Scan for the cell matching the given text and deliver its [X, Y] coordinate at center. 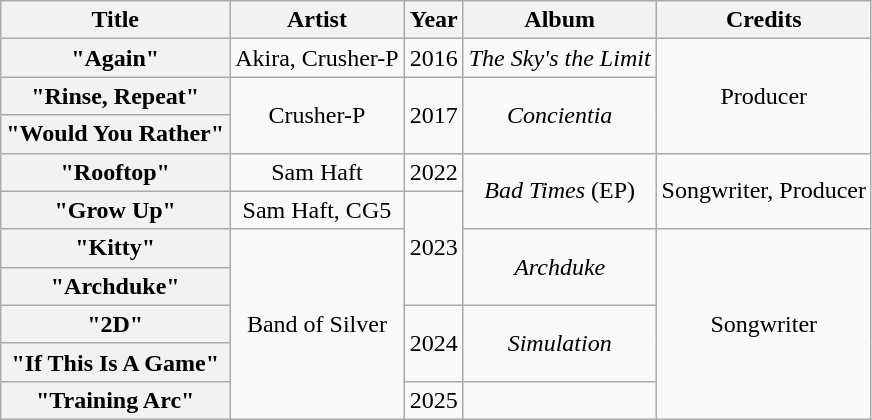
"Training Arc" [116, 400]
Album [560, 20]
Concientia [560, 115]
Artist [318, 20]
"Would You Rather" [116, 134]
"2D" [116, 324]
Crusher-P [318, 115]
"Rooftop" [116, 172]
"Again" [116, 58]
2024 [434, 343]
Songwriter, Producer [764, 191]
Sam Haft, CG5 [318, 210]
Bad Times (EP) [560, 191]
Simulation [560, 343]
Producer [764, 96]
Sam Haft [318, 172]
The Sky's the Limit [560, 58]
"Archduke" [116, 286]
"If This Is A Game" [116, 362]
2025 [434, 400]
"Kitty" [116, 248]
Akira, Crusher-P [318, 58]
"Grow Up" [116, 210]
Title [116, 20]
2023 [434, 248]
Credits [764, 20]
Year [434, 20]
Band of Silver [318, 324]
2022 [434, 172]
Songwriter [764, 324]
"Rinse, Repeat" [116, 96]
2017 [434, 115]
Archduke [560, 267]
2016 [434, 58]
